Return (X, Y) of the center of cell containing provided text 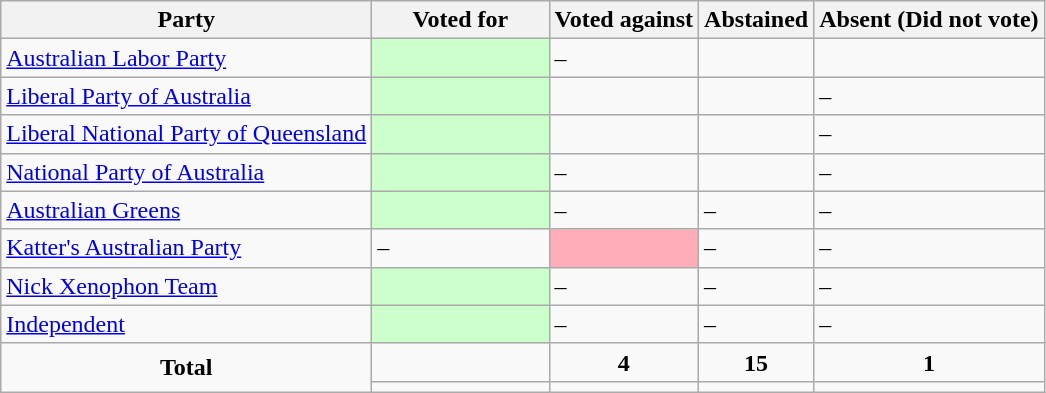
Independent (186, 324)
Australian Labor Party (186, 58)
Liberal National Party of Queensland (186, 134)
Nick Xenophon Team (186, 286)
15 (756, 362)
Katter's Australian Party (186, 248)
Voted against (624, 20)
Liberal Party of Australia (186, 96)
Party (186, 20)
4 (624, 362)
Australian Greens (186, 210)
1 (929, 362)
National Party of Australia (186, 172)
Absent (Did not vote) (929, 20)
Voted for (460, 20)
Total (186, 368)
Abstained (756, 20)
